Detect which cell encompasses the target text, then output its [X, Y] center coordinate. 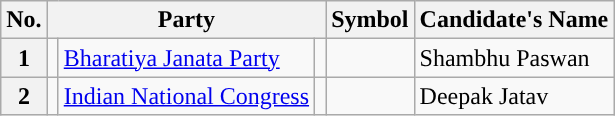
Candidate's Name [514, 20]
Party [186, 20]
No. [24, 20]
1 [24, 58]
Bharatiya Janata Party [186, 58]
Shambhu Paswan [514, 58]
Indian National Congress [186, 96]
Deepak Jatav [514, 96]
2 [24, 96]
Symbol [370, 20]
